Capture the cell that displays the provided text and extract its [X, Y] central coordinate. 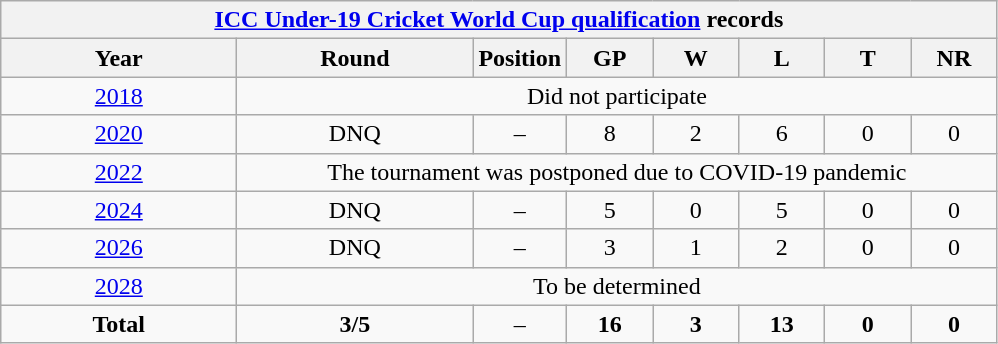
NR [954, 58]
8 [610, 134]
6 [782, 134]
T [868, 58]
GP [610, 58]
2024 [119, 210]
2018 [119, 96]
2026 [119, 248]
Total [119, 324]
2020 [119, 134]
ICC Under-19 Cricket World Cup qualification records [499, 20]
16 [610, 324]
Did not participate [617, 96]
3/5 [355, 324]
Position [520, 58]
1 [696, 248]
W [696, 58]
Round [355, 58]
13 [782, 324]
2022 [119, 172]
To be determined [617, 286]
The tournament was postponed due to COVID-19 pandemic [617, 172]
Year [119, 58]
2028 [119, 286]
L [782, 58]
